Extract the [X, Y] coordinate from the center of the cell holding the provided text.  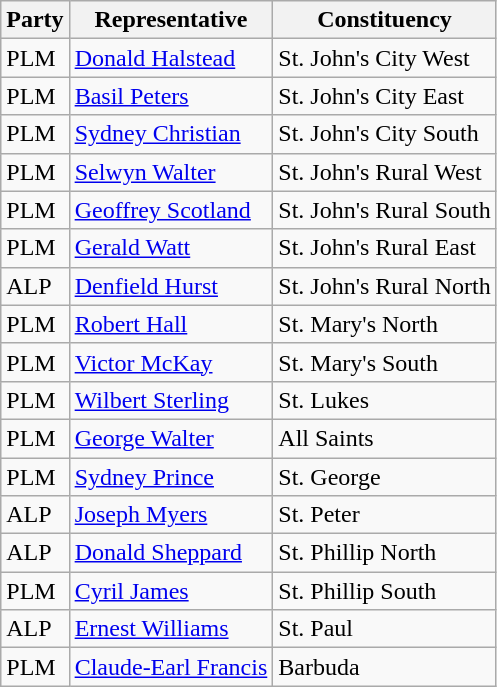
St. John's City East [384, 96]
Party [35, 20]
St. Mary's South [384, 362]
Denfield Hurst [171, 286]
Robert Hall [171, 324]
Selwyn Walter [171, 172]
All Saints [384, 438]
St. John's Rural East [384, 248]
St. John's City South [384, 134]
St. Phillip North [384, 553]
Sydney Christian [171, 134]
George Walter [171, 438]
St. John's Rural West [384, 172]
St. John's Rural North [384, 286]
Victor McKay [171, 362]
St. Phillip South [384, 591]
Cyril James [171, 591]
St. John's Rural South [384, 210]
St. Lukes [384, 400]
Ernest Williams [171, 629]
Gerald Watt [171, 248]
Basil Peters [171, 96]
St. John's City West [384, 58]
St. Peter [384, 515]
Wilbert Sterling [171, 400]
Constituency [384, 20]
Claude-Earl Francis [171, 667]
Sydney Prince [171, 477]
St. Mary's North [384, 324]
St. George [384, 477]
Barbuda [384, 667]
Donald Halstead [171, 58]
Donald Sheppard [171, 553]
Geoffrey Scotland [171, 210]
Joseph Myers [171, 515]
Representative [171, 20]
St. Paul [384, 629]
